Provide the [X, Y] coordinate of the cell's center where the given text is located.  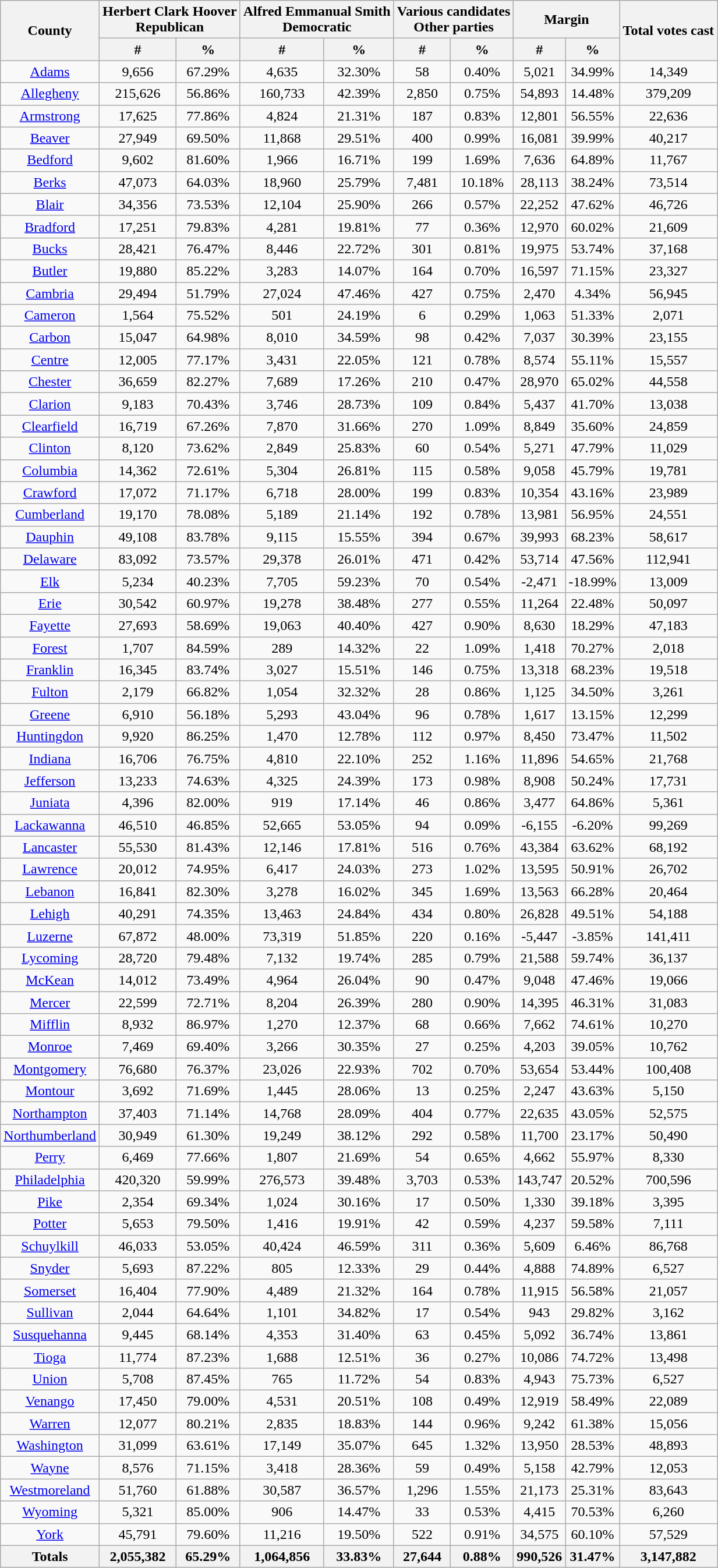
8,574 [539, 360]
37,168 [669, 249]
52,665 [282, 825]
4,635 [282, 72]
31.47% [593, 1556]
8,446 [282, 249]
34,575 [539, 1534]
8,120 [137, 448]
18,960 [282, 182]
9,115 [282, 537]
11,767 [669, 160]
31,083 [669, 1002]
29.51% [359, 138]
28.73% [359, 404]
5,021 [539, 72]
1,470 [282, 737]
13,861 [669, 1335]
1.32% [482, 1446]
51,760 [137, 1490]
87.23% [208, 1357]
28,970 [539, 382]
74.63% [208, 781]
76.47% [208, 249]
160,733 [282, 94]
17.81% [359, 847]
0.84% [482, 404]
12,053 [669, 1468]
3,283 [282, 271]
0.66% [482, 1025]
43.63% [593, 1091]
45.79% [593, 470]
5,271 [539, 448]
56.95% [593, 515]
9,445 [137, 1335]
2,071 [669, 316]
702 [422, 1069]
Northampton [50, 1113]
11,029 [669, 448]
75.52% [208, 316]
15.55% [359, 537]
6,910 [137, 714]
3,027 [282, 670]
4,662 [539, 1158]
26.04% [359, 980]
29,378 [282, 559]
24,859 [669, 426]
30,587 [282, 1490]
64.89% [593, 160]
14,362 [137, 470]
76.75% [208, 759]
54.65% [593, 759]
79.50% [208, 1224]
73,514 [669, 182]
82.30% [208, 891]
64.03% [208, 182]
56.18% [208, 714]
66.28% [593, 891]
96 [422, 714]
1,807 [282, 1158]
29.82% [593, 1312]
York [50, 1534]
36.74% [593, 1335]
906 [282, 1512]
10,270 [669, 1025]
60.97% [208, 603]
34.82% [359, 1312]
2,018 [669, 648]
276,573 [282, 1180]
220 [422, 936]
4,489 [282, 1290]
-5,447 [539, 936]
3,431 [282, 360]
86.97% [208, 1025]
73.62% [208, 448]
Montgomery [50, 1069]
19,518 [669, 670]
2,247 [539, 1091]
0.29% [482, 316]
74.95% [208, 869]
26,702 [669, 869]
-6,155 [539, 825]
38.12% [359, 1135]
146 [422, 670]
61.30% [208, 1135]
4,888 [539, 1268]
0.45% [482, 1335]
51.85% [359, 936]
471 [422, 559]
501 [282, 316]
6,718 [282, 493]
53.74% [593, 249]
Franklin [50, 670]
64.86% [593, 803]
Bedford [50, 160]
59.23% [359, 581]
4,415 [539, 1512]
277 [422, 603]
58,617 [669, 537]
64.98% [208, 338]
0.96% [482, 1424]
1,125 [539, 692]
3,266 [282, 1047]
21,609 [669, 226]
17.14% [359, 803]
32.32% [359, 692]
3,278 [282, 891]
22,599 [137, 1002]
21,588 [539, 958]
1.02% [482, 869]
1,064,856 [282, 1556]
46,726 [669, 204]
84.59% [208, 648]
49.51% [593, 914]
13,318 [539, 670]
394 [422, 537]
4,353 [282, 1335]
8,908 [539, 781]
12.51% [359, 1357]
8,204 [282, 1002]
7,705 [282, 581]
700,596 [669, 1180]
46,510 [137, 825]
37,403 [137, 1113]
1,617 [539, 714]
Jefferson [50, 781]
9,048 [539, 980]
53,714 [539, 559]
Elk [50, 581]
-18.99% [593, 581]
51.79% [208, 293]
66.82% [208, 692]
22.48% [593, 603]
69.50% [208, 138]
35.60% [593, 426]
69.40% [208, 1047]
1,564 [137, 316]
Forest [50, 648]
13,463 [282, 914]
10,762 [669, 1047]
35.07% [359, 1446]
26.01% [359, 559]
19.81% [359, 226]
Herbert Clark HooverRepublican [169, 20]
0.65% [482, 1158]
71.14% [208, 1113]
9,058 [539, 470]
78.08% [208, 515]
14,395 [539, 1002]
-3.85% [593, 936]
7,469 [137, 1047]
86.25% [208, 737]
28.09% [359, 1113]
23,327 [669, 271]
12,005 [137, 360]
11,896 [539, 759]
11,868 [282, 138]
70.43% [208, 404]
404 [422, 1113]
0.77% [482, 1113]
Centre [50, 360]
70.53% [593, 1512]
Totals [50, 1556]
Bucks [50, 249]
60 [422, 448]
22,089 [669, 1401]
32.30% [359, 72]
2,055,382 [137, 1556]
3,261 [669, 692]
919 [282, 803]
19.50% [359, 1534]
Philadelphia [50, 1180]
5,708 [137, 1379]
379,209 [669, 94]
280 [422, 1002]
Lawrence [50, 869]
1,445 [282, 1091]
50,097 [669, 603]
7,111 [669, 1224]
13.15% [593, 714]
87.22% [208, 1268]
McKean [50, 980]
44,558 [669, 382]
29 [422, 1268]
Fulton [50, 692]
Tioga [50, 1357]
40,291 [137, 914]
Venango [50, 1401]
36.57% [359, 1490]
20,012 [137, 869]
58 [422, 72]
22 [422, 648]
115 [422, 470]
39.48% [359, 1180]
47,183 [669, 625]
25.31% [593, 1490]
33.83% [359, 1556]
54,188 [669, 914]
0.50% [482, 1202]
6,417 [282, 869]
141,411 [669, 936]
19,880 [137, 271]
3,477 [539, 803]
7,132 [282, 958]
1,101 [282, 1312]
21,768 [669, 759]
121 [422, 360]
301 [422, 249]
3,162 [669, 1312]
28 [422, 692]
14,768 [282, 1113]
4,824 [282, 116]
73.53% [208, 204]
25.79% [359, 182]
30,949 [137, 1135]
1,416 [282, 1224]
47.79% [593, 448]
0.99% [482, 138]
50,490 [669, 1135]
15,557 [669, 360]
98 [422, 338]
77.66% [208, 1158]
187 [422, 116]
Margin [567, 20]
15,056 [669, 1424]
23.17% [593, 1135]
Fayette [50, 625]
0.27% [482, 1357]
43.04% [359, 714]
59.74% [593, 958]
2,835 [282, 1424]
21.69% [359, 1158]
17,072 [137, 493]
Delaware [50, 559]
15,047 [137, 338]
23,989 [669, 493]
46.31% [593, 1002]
34.99% [593, 72]
19,781 [669, 470]
22.05% [359, 360]
25.90% [359, 204]
Blair [50, 204]
30.39% [593, 338]
2,470 [539, 293]
46 [422, 803]
61.88% [208, 1490]
20,464 [669, 891]
Warren [50, 1424]
Lebanon [50, 891]
292 [422, 1135]
26,828 [539, 914]
Various candidatesOther parties [454, 20]
87.45% [208, 1379]
1,688 [282, 1357]
50.24% [593, 781]
17,450 [137, 1401]
8,630 [539, 625]
Wyoming [50, 1512]
31.66% [359, 426]
24,551 [669, 515]
34.50% [593, 692]
-2,471 [539, 581]
34,356 [137, 204]
Total votes cast [669, 30]
16,841 [137, 891]
1,063 [539, 316]
7,037 [539, 338]
273 [422, 869]
0.59% [482, 1224]
19,975 [539, 249]
1,330 [539, 1202]
0.97% [482, 737]
3,147,882 [669, 1556]
58.49% [593, 1401]
50.91% [593, 869]
19,066 [669, 980]
14.07% [359, 271]
11.72% [359, 1379]
143,747 [539, 1180]
55.97% [593, 1158]
42.39% [359, 94]
Monroe [50, 1047]
0.16% [482, 936]
16,404 [137, 1290]
99,269 [669, 825]
516 [422, 847]
9,242 [539, 1424]
63.62% [593, 847]
53,654 [539, 1069]
42 [422, 1224]
Wayne [50, 1468]
19,278 [282, 603]
5,092 [539, 1335]
24.19% [359, 316]
24.03% [359, 869]
0.79% [482, 958]
Bradford [50, 226]
9,602 [137, 160]
8,932 [137, 1025]
5,189 [282, 515]
24.39% [359, 781]
19,170 [137, 515]
64.64% [208, 1312]
13,009 [669, 581]
45,791 [137, 1534]
23,155 [669, 338]
Potter [50, 1224]
29,494 [137, 293]
Armstrong [50, 116]
5,361 [669, 803]
Washington [50, 1446]
34.59% [359, 338]
Lehigh [50, 914]
28.00% [359, 493]
20.52% [593, 1180]
17,731 [669, 781]
71.17% [208, 493]
18.29% [593, 625]
11,216 [282, 1534]
75.73% [593, 1379]
14.48% [593, 94]
12.33% [359, 1268]
Cameron [50, 316]
76,680 [137, 1069]
28.36% [359, 1468]
Indiana [50, 759]
74.61% [593, 1025]
43,384 [539, 847]
420,320 [137, 1180]
16,597 [539, 271]
3,692 [137, 1091]
4,281 [282, 226]
72.61% [208, 470]
1,296 [422, 1490]
108 [422, 1401]
Sullivan [50, 1312]
100,408 [669, 1069]
19,249 [282, 1135]
21,173 [539, 1490]
0.76% [482, 847]
19,063 [282, 625]
46.85% [208, 825]
12,970 [539, 226]
4,237 [539, 1224]
1,270 [282, 1025]
Clinton [50, 448]
4,203 [539, 1047]
2,044 [137, 1312]
21.32% [359, 1290]
16,719 [137, 426]
67.29% [208, 72]
40,424 [282, 1246]
24.84% [359, 914]
Schuylkill [50, 1246]
210 [422, 382]
Clarion [50, 404]
5,693 [137, 1268]
60.10% [593, 1534]
21,057 [669, 1290]
22.72% [359, 249]
5,653 [137, 1224]
16,081 [539, 138]
10.18% [482, 182]
1,054 [282, 692]
36,137 [669, 958]
77.90% [208, 1290]
17.26% [359, 382]
73.49% [208, 980]
17,251 [137, 226]
0.91% [482, 1534]
0.57% [482, 204]
55,530 [137, 847]
27 [422, 1047]
14.32% [359, 648]
56,945 [669, 293]
192 [422, 515]
15.51% [359, 670]
19.91% [359, 1224]
28,421 [137, 249]
522 [422, 1534]
28.53% [593, 1446]
11,264 [539, 603]
Lackawanna [50, 825]
9,656 [137, 72]
7,662 [539, 1025]
Mercer [50, 1002]
48.00% [208, 936]
12,801 [539, 116]
43.05% [593, 1113]
4,531 [282, 1401]
39,993 [539, 537]
Northumberland [50, 1135]
79.48% [208, 958]
13,950 [539, 1446]
8,849 [539, 426]
Pike [50, 1202]
173 [422, 781]
57,529 [669, 1534]
52,575 [669, 1113]
56.55% [593, 116]
4,396 [137, 803]
12,077 [137, 1424]
56.86% [208, 94]
7,870 [282, 426]
270 [422, 426]
42.79% [593, 1468]
48,893 [669, 1446]
83.74% [208, 670]
85.00% [208, 1512]
67,872 [137, 936]
9,920 [137, 737]
40,217 [669, 138]
0.40% [482, 72]
51.33% [593, 316]
14,012 [137, 980]
16.71% [359, 160]
109 [422, 404]
39.99% [593, 138]
79.83% [208, 226]
55.11% [593, 360]
12.78% [359, 737]
Crawford [50, 493]
71.69% [208, 1091]
38.48% [359, 603]
80.21% [208, 1424]
805 [282, 1268]
5,158 [539, 1468]
12,919 [539, 1401]
5,293 [282, 714]
22.93% [359, 1069]
Allegheny [50, 94]
2,850 [422, 94]
20.51% [359, 1401]
112,941 [669, 559]
27,644 [422, 1556]
73.57% [208, 559]
2,179 [137, 692]
21.14% [359, 515]
0.09% [482, 825]
1,024 [282, 1202]
8,330 [669, 1158]
0.44% [482, 1268]
2,849 [282, 448]
73,319 [282, 936]
5,234 [137, 581]
54,893 [539, 94]
Greene [50, 714]
30,542 [137, 603]
13,563 [539, 891]
82.27% [208, 382]
59 [422, 1468]
990,526 [539, 1556]
11,915 [539, 1290]
-6.20% [593, 825]
1,966 [282, 160]
61.38% [593, 1424]
70.27% [593, 648]
73.47% [593, 737]
13,498 [669, 1357]
1.16% [482, 759]
19.74% [359, 958]
82.00% [208, 803]
53.44% [593, 1069]
13,595 [539, 869]
13 [422, 1091]
22,252 [539, 204]
77.86% [208, 116]
12.37% [359, 1025]
289 [282, 648]
0.80% [482, 914]
77 [422, 226]
1.55% [482, 1490]
22,636 [669, 116]
79.60% [208, 1534]
1,418 [539, 648]
59.58% [593, 1224]
25.83% [359, 448]
Juniata [50, 803]
2,354 [137, 1202]
Lancaster [50, 847]
12,146 [282, 847]
68 [422, 1025]
26.39% [359, 1002]
22.10% [359, 759]
0.55% [482, 603]
5,437 [539, 404]
17,149 [282, 1446]
0.98% [482, 781]
33 [422, 1512]
59.99% [208, 1180]
46,033 [137, 1246]
31.40% [359, 1335]
Luzerne [50, 936]
90 [422, 980]
40.23% [208, 581]
3,418 [282, 1468]
3,395 [669, 1202]
3,746 [282, 404]
6,469 [137, 1158]
3,703 [422, 1180]
21.31% [359, 116]
38.24% [593, 182]
Columbia [50, 470]
16.02% [359, 891]
26.81% [359, 470]
36,659 [137, 382]
215,626 [137, 94]
39.05% [593, 1047]
Westmoreland [50, 1490]
47,073 [137, 182]
Huntingdon [50, 737]
65.29% [208, 1556]
16,706 [137, 759]
16,345 [137, 670]
27,693 [137, 625]
72.71% [208, 1002]
400 [422, 138]
30.35% [359, 1047]
74.72% [593, 1357]
County [50, 30]
47.56% [593, 559]
18.83% [359, 1424]
112 [422, 737]
43.16% [593, 493]
74.89% [593, 1268]
17,625 [137, 116]
Lycoming [50, 958]
79.00% [208, 1401]
5,609 [539, 1246]
63.61% [208, 1446]
65.02% [593, 382]
4,810 [282, 759]
Susquehanna [50, 1335]
27,949 [137, 138]
85.22% [208, 271]
76.37% [208, 1069]
Union [50, 1379]
56.58% [593, 1290]
7,636 [539, 160]
Berks [50, 182]
Cambria [50, 293]
Beaver [50, 138]
252 [422, 759]
266 [422, 204]
83,092 [137, 559]
7,689 [282, 382]
68,192 [669, 847]
Perry [50, 1158]
70 [422, 581]
27,024 [282, 293]
765 [282, 1379]
10,354 [539, 493]
14,349 [669, 72]
77.17% [208, 360]
0.67% [482, 537]
81.43% [208, 847]
86,768 [669, 1246]
345 [422, 891]
58.69% [208, 625]
12,299 [669, 714]
47.62% [593, 204]
28,720 [137, 958]
7,481 [422, 182]
0.81% [482, 249]
83,643 [669, 1490]
60.02% [593, 226]
13,233 [137, 781]
28,113 [539, 182]
4,964 [282, 980]
Somerset [50, 1290]
144 [422, 1424]
94 [422, 825]
63 [422, 1335]
67.26% [208, 426]
Mifflin [50, 1025]
Butler [50, 271]
6.46% [593, 1246]
311 [422, 1246]
31,099 [137, 1446]
69.34% [208, 1202]
5,321 [137, 1512]
8,576 [137, 1468]
11,700 [539, 1135]
8,010 [282, 338]
13,981 [539, 515]
46.59% [359, 1246]
39.18% [593, 1202]
10,086 [539, 1357]
1,707 [137, 648]
Carbon [50, 338]
434 [422, 914]
6 [422, 316]
8,450 [539, 737]
Adams [50, 72]
4,943 [539, 1379]
30.16% [359, 1202]
Erie [50, 603]
Clearfield [50, 426]
11,774 [137, 1357]
4,325 [282, 781]
40.40% [359, 625]
12,104 [282, 204]
28.06% [359, 1091]
74.35% [208, 914]
14.47% [359, 1512]
4.34% [593, 293]
Alfred Emmanual Smith Democratic [317, 20]
285 [422, 958]
83.78% [208, 537]
68.14% [208, 1335]
Cumberland [50, 515]
81.60% [208, 160]
Dauphin [50, 537]
6,260 [669, 1512]
36 [422, 1357]
13,038 [669, 404]
5,150 [669, 1091]
11,502 [669, 737]
0.88% [482, 1556]
9,183 [137, 404]
41.70% [593, 404]
Snyder [50, 1268]
943 [539, 1312]
23,026 [282, 1069]
Montour [50, 1091]
Chester [50, 382]
22,635 [539, 1113]
49,108 [137, 537]
5,304 [282, 470]
645 [422, 1446]
